From the cell containing the given text, extract its center point as [X, Y] coordinate. 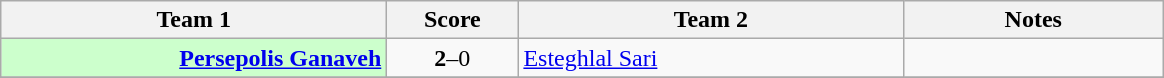
Notes [1034, 20]
Team 1 [194, 20]
Score [452, 20]
Persepolis Ganaveh [194, 58]
2–0 [452, 58]
Team 2 [711, 20]
Esteghlal Sari [711, 58]
